Locate the cell with the specified text and output its [X, Y] center coordinate. 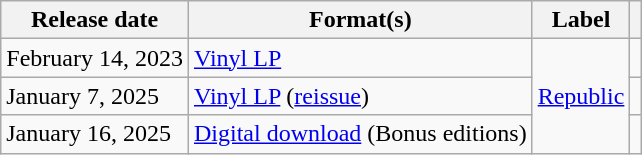
Format(s) [360, 20]
Republic [581, 96]
January 16, 2025 [95, 134]
Vinyl LP (reissue) [360, 96]
Release date [95, 20]
February 14, 2023 [95, 58]
Digital download (Bonus editions) [360, 134]
January 7, 2025 [95, 96]
Label [581, 20]
Vinyl LP [360, 58]
